Return [x, y] of the center of cell containing provided text 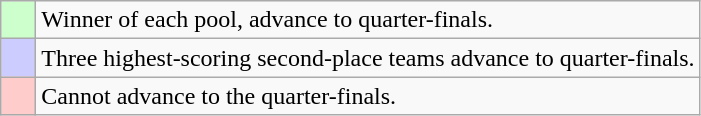
Three highest-scoring second-place teams advance to quarter-finals. [368, 58]
Winner of each pool, advance to quarter-finals. [368, 20]
Cannot advance to the quarter-finals. [368, 96]
